Extract the (x, y) coordinate from the center of the cell holding the provided text.  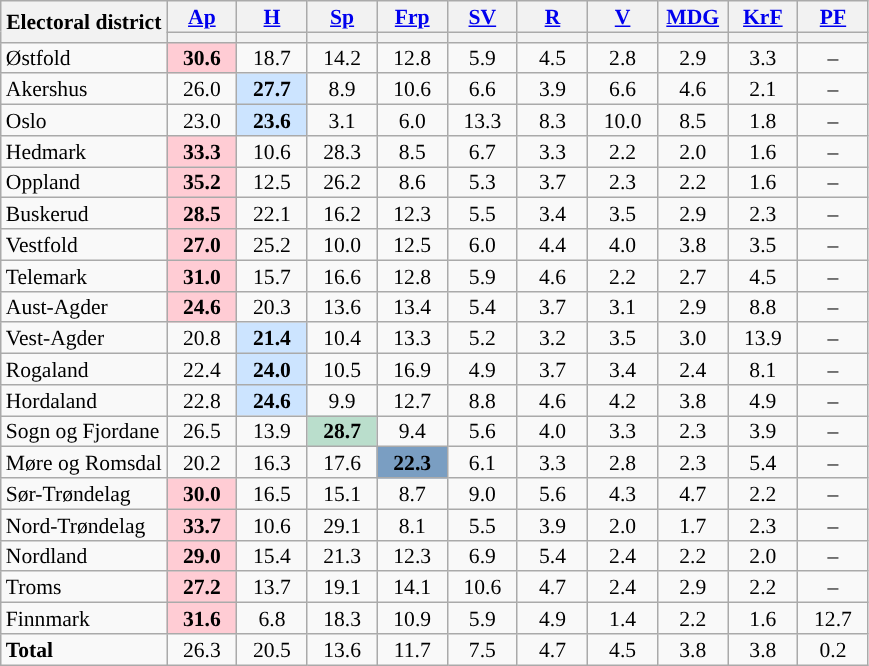
Buskerud (84, 214)
9.9 (342, 400)
Telemark (84, 276)
Vestfold (84, 244)
15.4 (272, 556)
22.1 (272, 214)
26.2 (342, 182)
28.5 (202, 214)
1.8 (763, 120)
8.3 (552, 120)
24.0 (272, 370)
15.7 (272, 276)
1.7 (693, 524)
Frp (412, 16)
18.7 (272, 58)
20.5 (272, 650)
MDG (693, 16)
22.4 (202, 370)
Troms (84, 588)
PF (833, 16)
2.1 (763, 90)
SV (482, 16)
6.9 (482, 556)
Østfold (84, 58)
8.7 (412, 494)
23.0 (202, 120)
KrF (763, 16)
Rogaland (84, 370)
21.4 (272, 338)
Electoral district (84, 22)
3.2 (552, 338)
27.7 (272, 90)
21.3 (342, 556)
35.2 (202, 182)
Møre og Romsdal (84, 462)
26.0 (202, 90)
25.2 (272, 244)
6.8 (272, 618)
R (552, 16)
H (272, 16)
17.6 (342, 462)
2.7 (693, 276)
4.3 (623, 494)
Sp (342, 16)
16.3 (272, 462)
Hordaland (84, 400)
9.0 (482, 494)
0.2 (833, 650)
Finnmark (84, 618)
1.4 (623, 618)
4.4 (552, 244)
28.3 (342, 152)
10.4 (342, 338)
14.2 (342, 58)
Vest-Agder (84, 338)
Hedmark (84, 152)
6.1 (482, 462)
6.7 (482, 152)
5.2 (482, 338)
19.1 (342, 588)
Sogn og Fjordane (84, 432)
27.0 (202, 244)
14.1 (412, 588)
20.2 (202, 462)
22.8 (202, 400)
8.6 (412, 182)
13.4 (412, 306)
29.0 (202, 556)
16.6 (342, 276)
Nord-Trøndelag (84, 524)
5.3 (482, 182)
Nordland (84, 556)
Oslo (84, 120)
16.2 (342, 214)
4.2 (623, 400)
15.1 (342, 494)
26.3 (202, 650)
Sør-Trøndelag (84, 494)
Aust-Agder (84, 306)
8.9 (342, 90)
18.3 (342, 618)
22.3 (412, 462)
29.1 (342, 524)
23.6 (272, 120)
16.9 (412, 370)
3.0 (693, 338)
7.5 (482, 650)
9.4 (412, 432)
20.8 (202, 338)
Total (84, 650)
33.7 (202, 524)
Akershus (84, 90)
10.5 (342, 370)
V (623, 16)
10.9 (412, 618)
13.7 (272, 588)
31.0 (202, 276)
27.2 (202, 588)
11.7 (412, 650)
Oppland (84, 182)
20.3 (272, 306)
33.3 (202, 152)
28.7 (342, 432)
30.6 (202, 58)
31.6 (202, 618)
Ap (202, 16)
30.0 (202, 494)
16.5 (272, 494)
26.5 (202, 432)
